From the cell containing the given text, extract its center point as (x, y) coordinate. 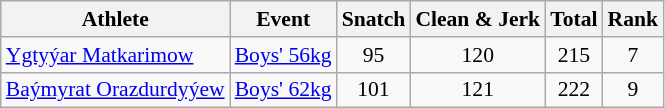
215 (574, 55)
7 (634, 55)
Baýmyrat Orazdurdyýew (116, 90)
Snatch (374, 19)
101 (374, 90)
95 (374, 55)
Boys' 56kg (284, 55)
9 (634, 90)
Ygtyýar Matkarimow (116, 55)
Clean & Jerk (478, 19)
120 (478, 55)
Total (574, 19)
121 (478, 90)
Boys' 62kg (284, 90)
222 (574, 90)
Athlete (116, 19)
Rank (634, 19)
Event (284, 19)
